Detect which cell encompasses the target text, then output its [x, y] center coordinate. 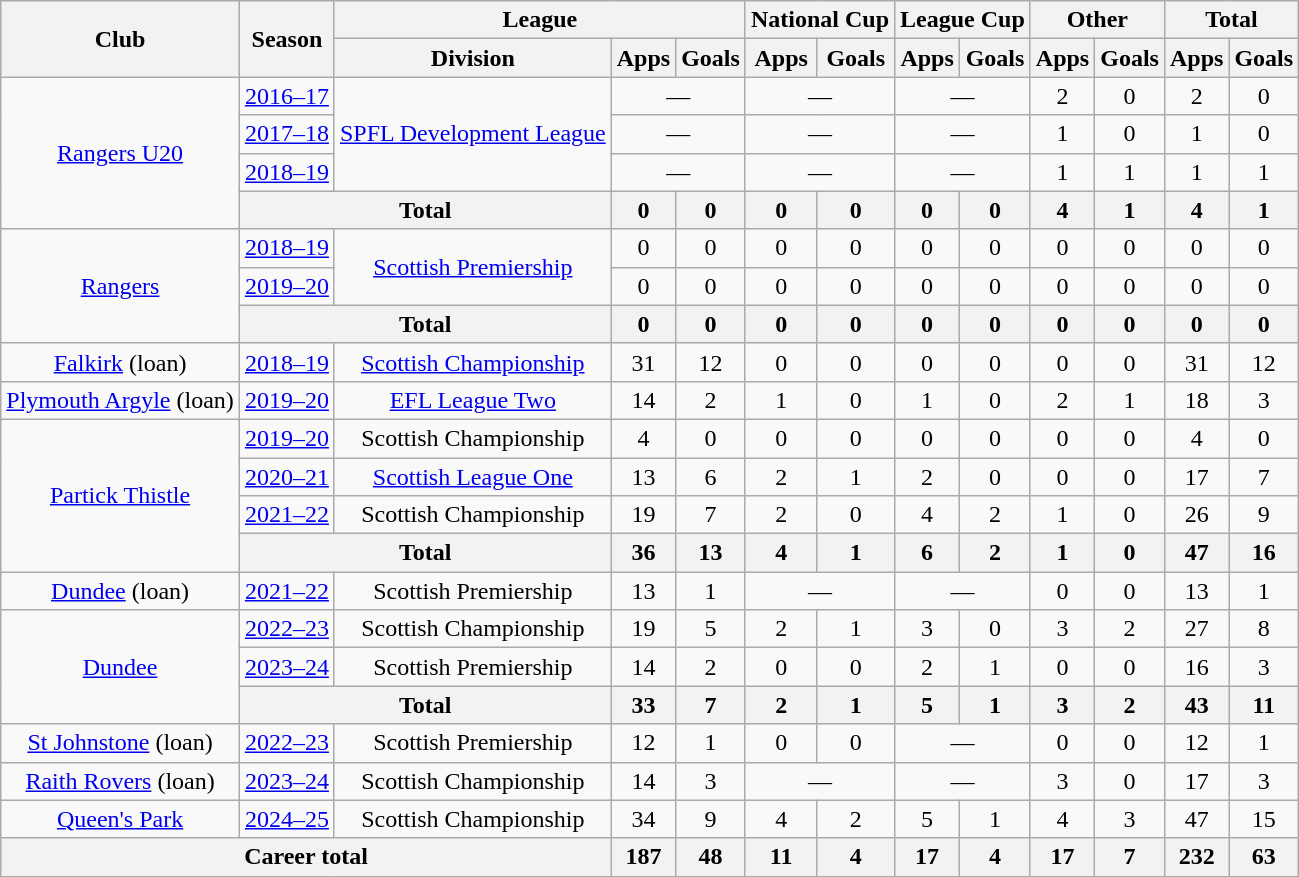
2016–17 [286, 96]
2020–21 [286, 477]
27 [1196, 629]
8 [1264, 629]
63 [1264, 857]
2017–18 [286, 134]
15 [1264, 819]
Raith Rovers (loan) [120, 781]
Club [120, 39]
33 [643, 705]
National Cup [820, 20]
Partick Thistle [120, 495]
26 [1196, 515]
St Johnstone (loan) [120, 743]
Season [286, 39]
Queen's Park [120, 819]
Division [472, 58]
League Cup [963, 20]
Plymouth Argyle (loan) [120, 400]
Falkirk (loan) [120, 362]
187 [643, 857]
2024–25 [286, 819]
SPFL Development League [472, 134]
EFL League Two [472, 400]
League [540, 20]
232 [1196, 857]
34 [643, 819]
Rangers [120, 286]
48 [711, 857]
Dundee [120, 667]
36 [643, 553]
Rangers U20 [120, 153]
Career total [306, 857]
Dundee (loan) [120, 591]
Other [1097, 20]
18 [1196, 400]
43 [1196, 705]
Scottish League One [472, 477]
